From the cell containing the given text, extract its center point as [X, Y] coordinate. 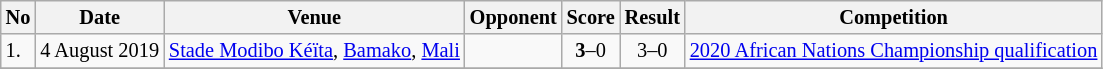
Stade Modibo Kéïta, Bamako, Mali [314, 51]
1. [18, 51]
Score [591, 17]
Date [100, 17]
Opponent [514, 17]
No [18, 17]
4 August 2019 [100, 51]
Result [652, 17]
Competition [894, 17]
Venue [314, 17]
2020 African Nations Championship qualification [894, 51]
